Scan for the cell matching the given text and deliver its (X, Y) coordinate at center. 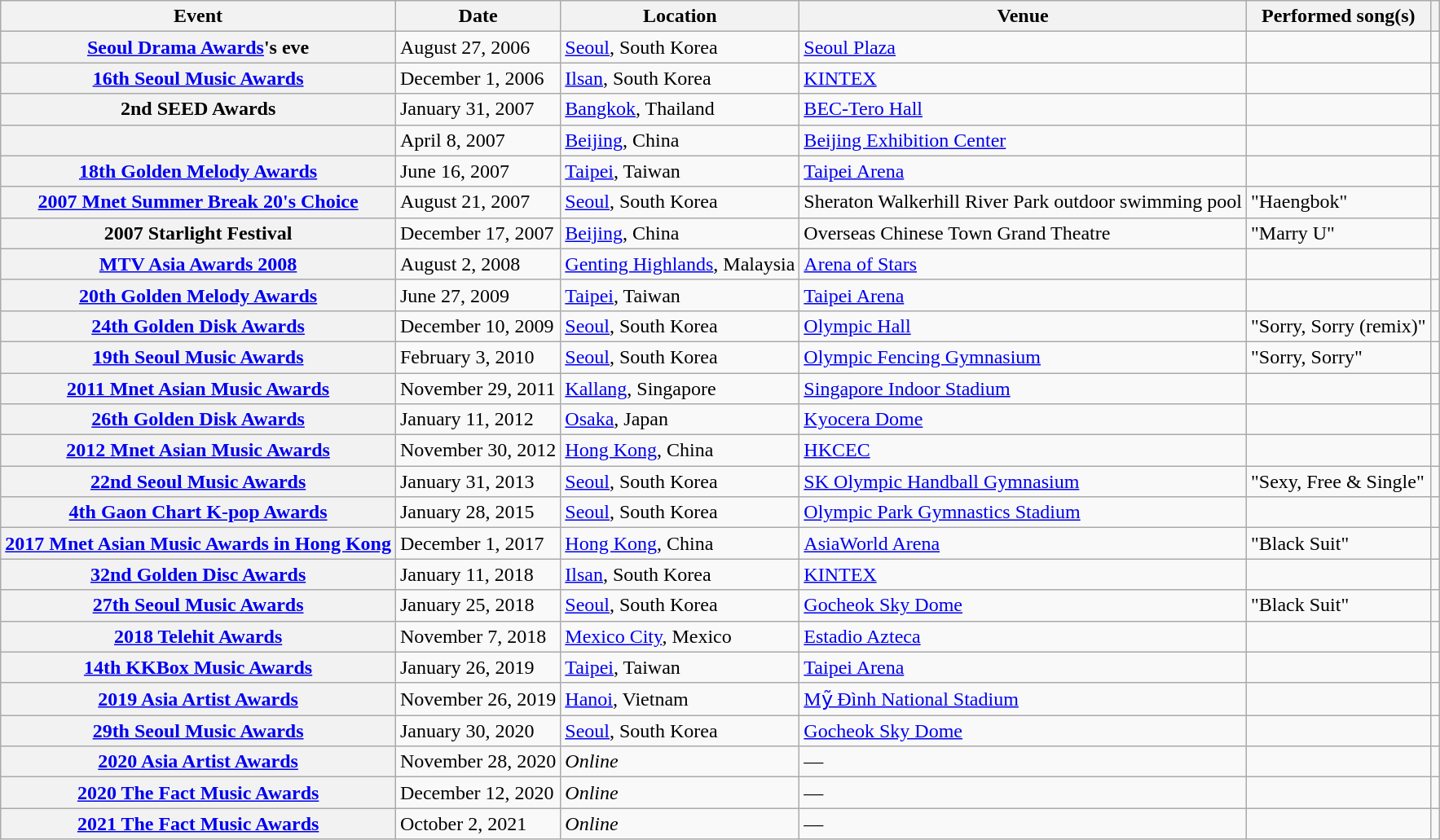
April 8, 2007 (478, 140)
Performed song(s) (1338, 16)
November 7, 2018 (478, 636)
2020 The Fact Music Awards (199, 793)
18th Golden Melody Awards (199, 171)
27th Seoul Music Awards (199, 605)
Singapore Indoor Stadium (1024, 389)
August 27, 2006 (478, 47)
January 31, 2007 (478, 109)
January 25, 2018 (478, 605)
2nd SEED Awards (199, 109)
November 26, 2019 (478, 699)
Olympic Hall (1024, 326)
26th Golden Disk Awards (199, 420)
October 2, 2021 (478, 824)
Olympic Park Gymnastics Stadium (1024, 512)
"Sexy, Free & Single" (1338, 482)
19th Seoul Music Awards (199, 357)
Arena of Stars (1024, 264)
32nd Golden Disc Awards (199, 574)
Olympic Fencing Gymnasium (1024, 357)
December 1, 2006 (478, 78)
June 16, 2007 (478, 171)
January 28, 2015 (478, 512)
Kallang, Singapore (680, 389)
2007 Mnet Summer Break 20's Choice (199, 202)
Date (478, 16)
AsiaWorld Arena (1024, 543)
MTV Asia Awards 2008 (199, 264)
2017 Mnet Asian Music Awards in Hong Kong (199, 543)
August 2, 2008 (478, 264)
2020 Asia Artist Awards (199, 762)
Bangkok, Thailand (680, 109)
January 26, 2019 (478, 667)
4th Gaon Chart K-pop Awards (199, 512)
BEC-Tero Hall (1024, 109)
Mỹ Đình National Stadium (1024, 699)
Sheraton Walkerhill River Park outdoor swimming pool (1024, 202)
Estadio Azteca (1024, 636)
June 27, 2009 (478, 295)
Osaka, Japan (680, 420)
14th KKBox Music Awards (199, 667)
2007 Starlight Festival (199, 233)
August 21, 2007 (478, 202)
20th Golden Melody Awards (199, 295)
December 10, 2009 (478, 326)
January 11, 2012 (478, 420)
January 30, 2020 (478, 731)
Hanoi, Vietnam (680, 699)
December 17, 2007 (478, 233)
Seoul Plaza (1024, 47)
Beijing Exhibition Center (1024, 140)
January 31, 2013 (478, 482)
"Marry U" (1338, 233)
Event (199, 16)
29th Seoul Music Awards (199, 731)
December 1, 2017 (478, 543)
November 28, 2020 (478, 762)
16th Seoul Music Awards (199, 78)
"Haengbok" (1338, 202)
2018 Telehit Awards (199, 636)
December 12, 2020 (478, 793)
2019 Asia Artist Awards (199, 699)
November 30, 2012 (478, 451)
Venue (1024, 16)
HKCEC (1024, 451)
24th Golden Disk Awards (199, 326)
2011 Mnet Asian Music Awards (199, 389)
2012 Mnet Asian Music Awards (199, 451)
SK Olympic Handball Gymnasium (1024, 482)
February 3, 2010 (478, 357)
Genting Highlands, Malaysia (680, 264)
Location (680, 16)
22nd Seoul Music Awards (199, 482)
November 29, 2011 (478, 389)
"Sorry, Sorry" (1338, 357)
January 11, 2018 (478, 574)
Kyocera Dome (1024, 420)
Overseas Chinese Town Grand Theatre (1024, 233)
Mexico City, Mexico (680, 636)
2021 The Fact Music Awards (199, 824)
"Sorry, Sorry (remix)" (1338, 326)
Seoul Drama Awards's eve (199, 47)
